Detect which cell encompasses the target text, then output its [x, y] center coordinate. 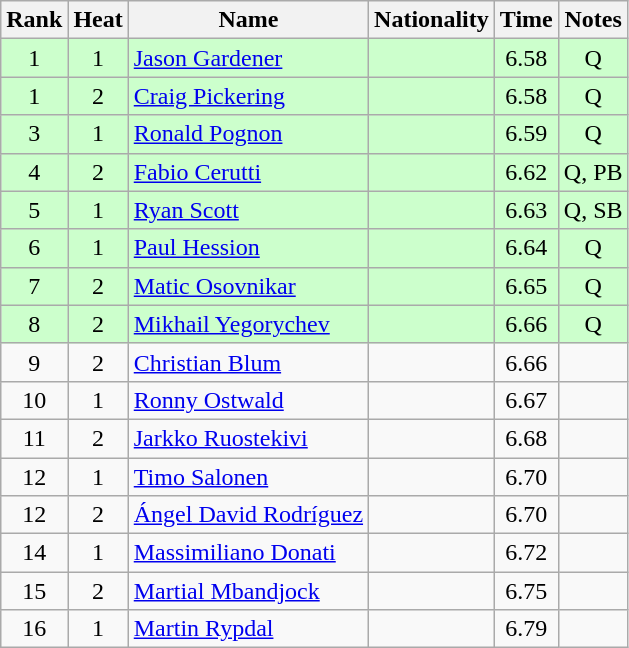
6.59 [526, 134]
Notes [593, 20]
16 [34, 629]
Matic Osovnikar [248, 286]
Ángel David Rodríguez [248, 515]
3 [34, 134]
Massimiliano Donati [248, 553]
6.68 [526, 438]
Martial Mbandjock [248, 591]
Rank [34, 20]
4 [34, 172]
10 [34, 400]
6.64 [526, 248]
6.65 [526, 286]
Timo Salonen [248, 477]
Fabio Cerutti [248, 172]
Ryan Scott [248, 210]
Q, SB [593, 210]
7 [34, 286]
15 [34, 591]
Nationality [432, 20]
5 [34, 210]
14 [34, 553]
Paul Hession [248, 248]
9 [34, 362]
Jason Gardener [248, 58]
6.79 [526, 629]
8 [34, 324]
6 [34, 248]
Christian Blum [248, 362]
Jarkko Ruostekivi [248, 438]
Name [248, 20]
Martin Rypdal [248, 629]
Craig Pickering [248, 96]
6.63 [526, 210]
6.75 [526, 591]
6.67 [526, 400]
6.72 [526, 553]
Mikhail Yegorychev [248, 324]
Heat [98, 20]
Q, PB [593, 172]
Ronny Ostwald [248, 400]
Time [526, 20]
11 [34, 438]
Ronald Pognon [248, 134]
6.62 [526, 172]
